Provide the [x, y] coordinate of the cell's center where the given text is located.  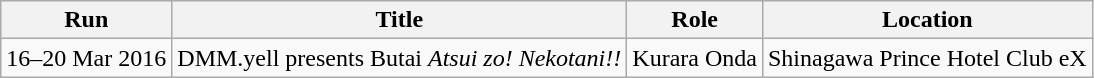
DMM.yell presents Butai Atsui zo! Nekotani!! [400, 58]
Title [400, 20]
Location [927, 20]
Shinagawa Prince Hotel Club eX [927, 58]
Run [86, 20]
16–20 Mar 2016 [86, 58]
Kurara Onda [695, 58]
Role [695, 20]
